Return [X, Y] of the center of cell containing provided text 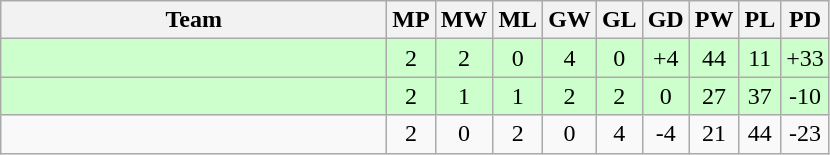
+4 [666, 58]
-23 [806, 134]
PW [714, 20]
ML [518, 20]
37 [760, 96]
GL [619, 20]
PL [760, 20]
GW [570, 20]
+33 [806, 58]
-10 [806, 96]
27 [714, 96]
MP [411, 20]
21 [714, 134]
-4 [666, 134]
PD [806, 20]
11 [760, 58]
Team [194, 20]
GD [666, 20]
MW [464, 20]
